Scan for the cell matching the given text and deliver its [x, y] coordinate at center. 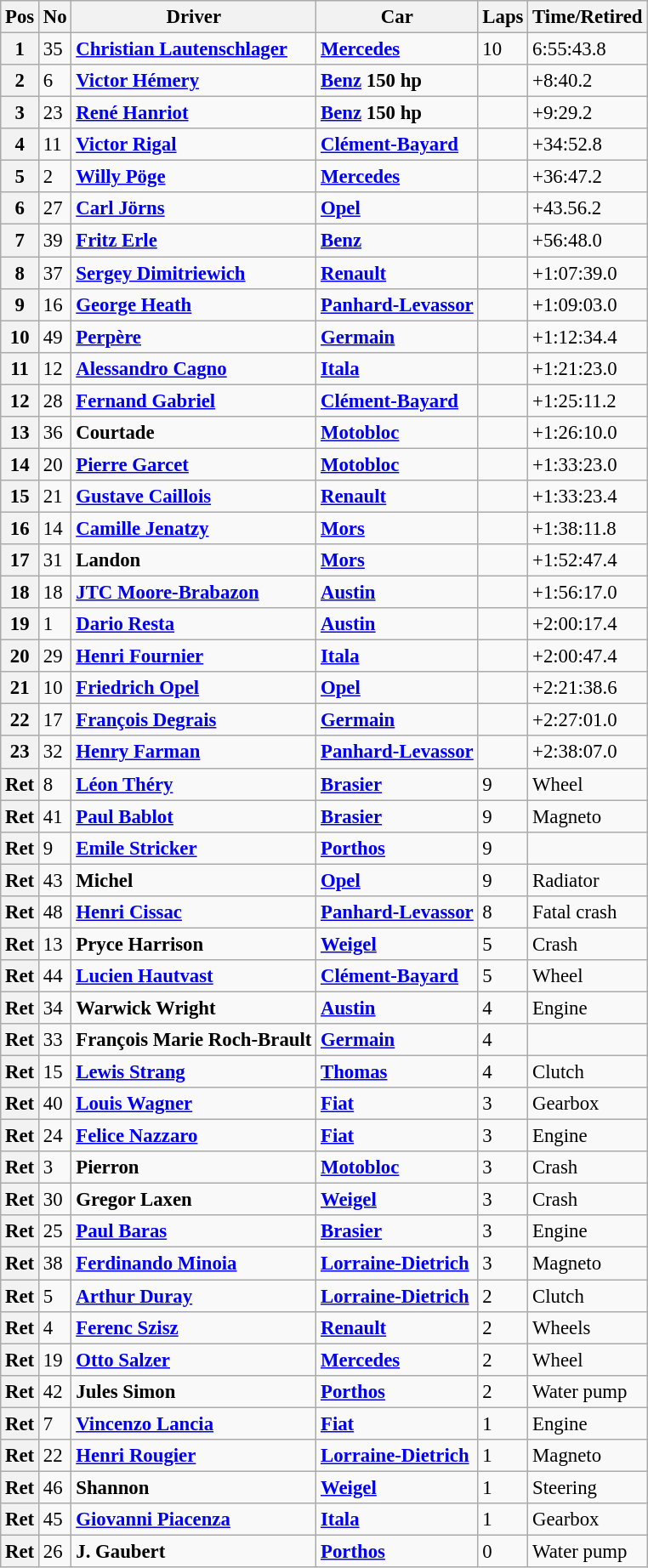
Michel [194, 880]
Christian Lautenschlager [194, 49]
Radiator [588, 880]
Laps [503, 17]
Wheels [588, 1327]
0 [503, 1551]
Warwick Wright [194, 1008]
Fatal crash [588, 912]
Felice Nazzaro [194, 1136]
43 [55, 880]
Otto Salzer [194, 1360]
30 [55, 1200]
Victor Rigal [194, 145]
34 [55, 1008]
37 [55, 273]
Jules Simon [194, 1391]
29 [55, 656]
+1:56:17.0 [588, 593]
+36:47.2 [588, 177]
Dario Resta [194, 624]
28 [55, 401]
Landon [194, 560]
Gustave Caillois [194, 497]
Léon Théry [194, 784]
35 [55, 49]
27 [55, 208]
41 [55, 816]
Benz [397, 241]
Car [397, 17]
Lewis Strang [194, 1072]
Arthur Duray [194, 1296]
Perpère [194, 337]
+1:38:11.8 [588, 528]
Victor Hémery [194, 81]
No [55, 17]
Carl Jörns [194, 208]
Henri Fournier [194, 656]
+1:07:39.0 [588, 273]
Driver [194, 17]
Fritz Erle [194, 241]
Vincenzo Lancia [194, 1423]
+1:12:34.4 [588, 337]
24 [55, 1136]
40 [55, 1104]
Alessandro Cagno [194, 368]
Pierre Garcet [194, 464]
49 [55, 337]
+2:38:07.0 [588, 753]
36 [55, 433]
Henry Farman [194, 753]
6:55:43.8 [588, 49]
+9:29.2 [588, 113]
François Degrais [194, 720]
45 [55, 1520]
+1:09:03.0 [588, 304]
Giovanni Piacenza [194, 1520]
Gregor Laxen [194, 1200]
Shannon [194, 1487]
33 [55, 1040]
Sergey Dimitriewich [194, 273]
+1:33:23.0 [588, 464]
+2:27:01.0 [588, 720]
Fernand Gabriel [194, 401]
+1:52:47.4 [588, 560]
Ferenc Szisz [194, 1327]
Thomas [397, 1072]
Friedrich Opel [194, 688]
+2:21:38.6 [588, 688]
René Hanriot [194, 113]
+43.56.2 [588, 208]
J. Gaubert [194, 1551]
François Marie Roch-Brault [194, 1040]
+8:40.2 [588, 81]
George Heath [194, 304]
Lucien Hautvast [194, 976]
Paul Baras [194, 1232]
+1:33:23.4 [588, 497]
+1:25:11.2 [588, 401]
+1:21:23.0 [588, 368]
+1:26:10.0 [588, 433]
26 [55, 1551]
Louis Wagner [194, 1104]
Steering [588, 1487]
Time/Retired [588, 17]
32 [55, 753]
JTC Moore-Brabazon [194, 593]
Pryce Harrison [194, 944]
+34:52.8 [588, 145]
46 [55, 1487]
48 [55, 912]
+56:48.0 [588, 241]
31 [55, 560]
Pos [20, 17]
39 [55, 241]
Camille Jenatzy [194, 528]
38 [55, 1264]
Henri Cissac [194, 912]
Pierron [194, 1167]
Henri Rougier [194, 1456]
+2:00:47.4 [588, 656]
Paul Bablot [194, 816]
+2:00:17.4 [588, 624]
Emile Stricker [194, 848]
42 [55, 1391]
Ferdinando Minoia [194, 1264]
25 [55, 1232]
Courtade [194, 433]
Willy Pöge [194, 177]
44 [55, 976]
